Capture the cell that displays the provided text and extract its [x, y] central coordinate. 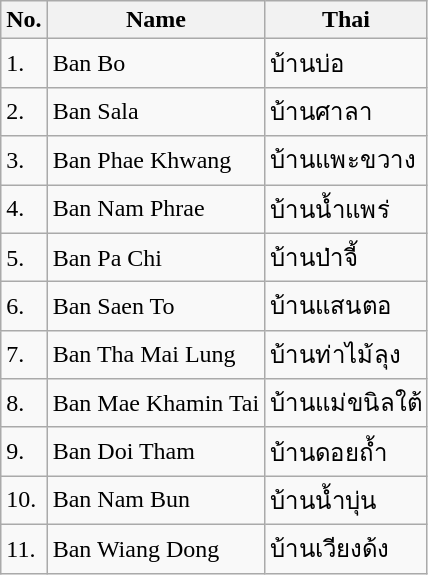
5. [24, 258]
Ban Saen To [156, 306]
บ้านน้ำแพร่ [346, 208]
Thai [346, 20]
10. [24, 500]
Ban Tha Mai Lung [156, 354]
บ้านศาลา [346, 112]
11. [24, 548]
Ban Wiang Dong [156, 548]
2. [24, 112]
Ban Sala [156, 112]
บ้านแพะขวาง [346, 160]
Ban Nam Phrae [156, 208]
8. [24, 404]
บ้านดอยถ้ำ [346, 452]
บ้านแสนตอ [346, 306]
บ้านป่าจี้ [346, 258]
บ้านน้ำบุ่น [346, 500]
Ban Bo [156, 64]
Ban Nam Bun [156, 500]
บ้านเวียงด้ง [346, 548]
Ban Phae Khwang [156, 160]
9. [24, 452]
3. [24, 160]
6. [24, 306]
1. [24, 64]
Ban Pa Chi [156, 258]
Ban Mae Khamin Tai [156, 404]
บ้านบ่อ [346, 64]
Ban Doi Tham [156, 452]
7. [24, 354]
บ้านแม่ขนิลใต้ [346, 404]
Name [156, 20]
บ้านท่าไม้ลุง [346, 354]
No. [24, 20]
4. [24, 208]
